For the text-containing cell, return its midpoint in (x, y) coordinate format. 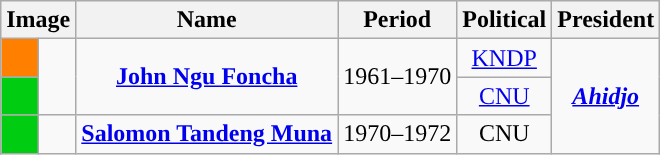
Salomon Tandeng Muna (207, 134)
KNDP (504, 58)
Ahidjo (606, 96)
Political (504, 20)
Name (207, 20)
1970–1972 (398, 134)
Image (38, 20)
1961–1970 (398, 77)
President (606, 20)
Period (398, 20)
John Ngu Foncha (207, 77)
